Return the [x, y] coordinate for the center point of the cell that contains the specified text.  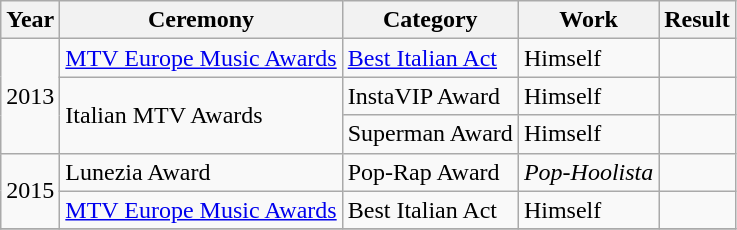
Pop-Rap Award [430, 172]
InstaVIP Award [430, 96]
Work [588, 20]
Lunezia Award [201, 172]
Pop-Hoolista [588, 172]
Superman Award [430, 134]
Year [30, 20]
Result [697, 20]
Category [430, 20]
Ceremony [201, 20]
2015 [30, 191]
2013 [30, 96]
Italian MTV Awards [201, 115]
